Extract the [X, Y] coordinate from the center of the cell holding the provided text.  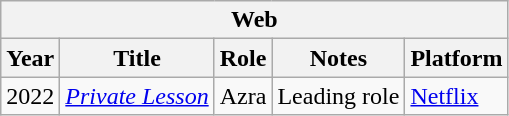
Title [137, 58]
Netflix [456, 96]
Notes [338, 58]
2022 [30, 96]
Role [243, 58]
Leading role [338, 96]
Azra [243, 96]
Web [254, 20]
Year [30, 58]
Private Lesson [137, 96]
Platform [456, 58]
